Extract the (X, Y) coordinate from the center of the cell holding the provided text.  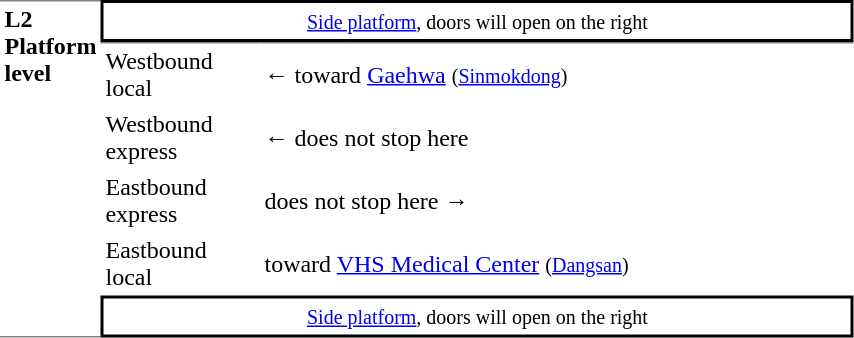
Westbound local (180, 74)
← does not stop here (557, 138)
L2Platform level (50, 169)
does not stop here → (557, 202)
toward VHS Medical Center (Dangsan) (557, 264)
← toward Gaehwa (Sinmokdong) (557, 74)
Eastbound local (180, 264)
Westbound express (180, 138)
Eastbound express (180, 202)
